From the cell containing the given text, extract its center point as [x, y] coordinate. 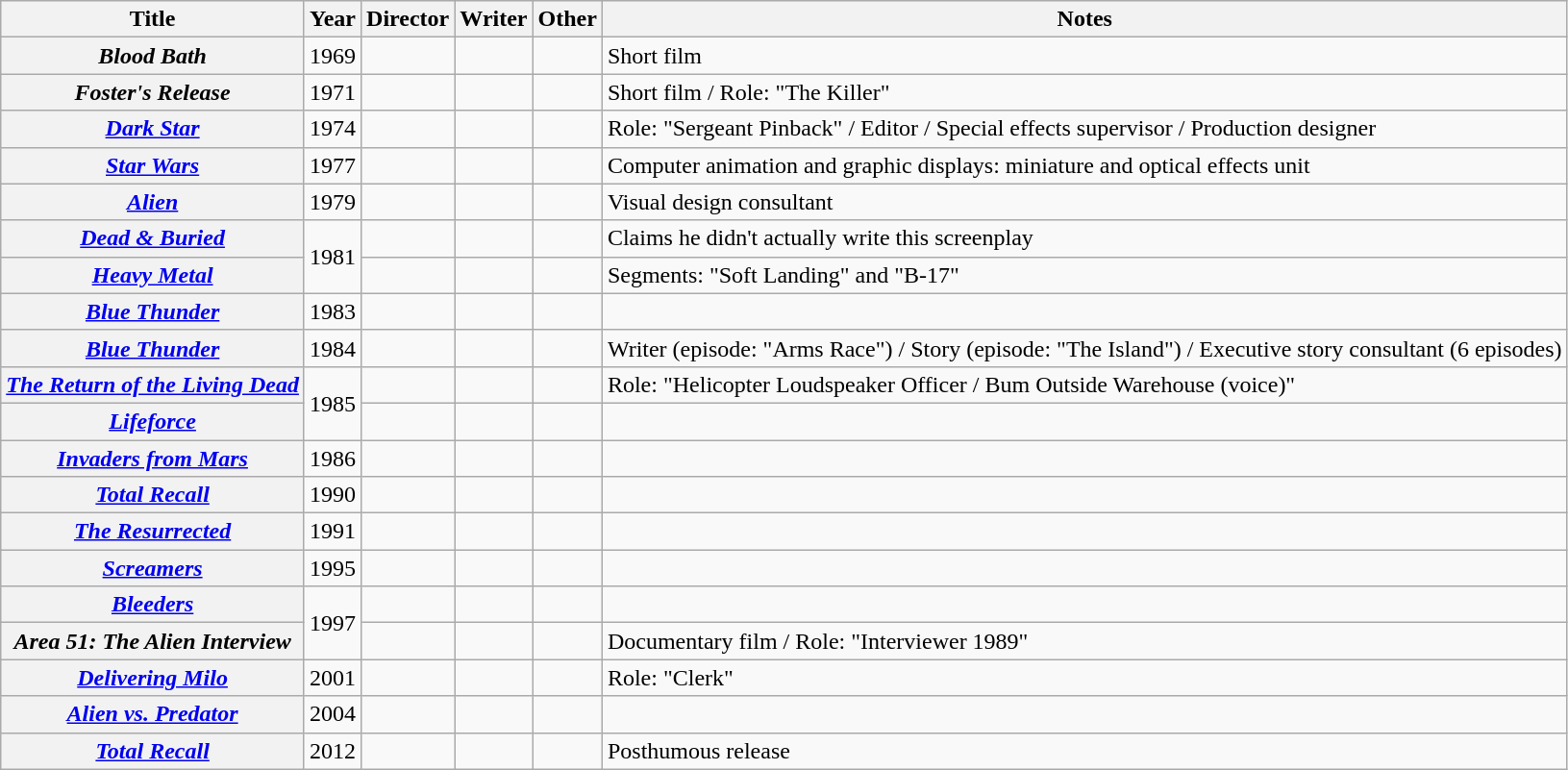
Year [333, 19]
Star Wars [153, 165]
The Resurrected [153, 532]
Other [567, 19]
1995 [333, 568]
1991 [333, 532]
1983 [333, 311]
Title [153, 19]
1985 [333, 403]
Dead & Buried [153, 238]
Posthumous release [1084, 751]
Short film / Role: "The Killer" [1084, 92]
1977 [333, 165]
1971 [333, 92]
Screamers [153, 568]
Short film [1084, 56]
1981 [333, 257]
2004 [333, 714]
2001 [333, 678]
Foster's Release [153, 92]
Lifeforce [153, 421]
Writer [494, 19]
1984 [333, 348]
Alien vs. Predator [153, 714]
Delivering Milo [153, 678]
Director [408, 19]
Notes [1084, 19]
Writer (episode: "Arms Race") / Story (episode: "The Island") / Executive story consultant (6 episodes) [1084, 348]
The Return of the Living Dead [153, 385]
Claims he didn't actually write this screenplay [1084, 238]
Area 51: The Alien Interview [153, 641]
Role: "Clerk" [1084, 678]
Role: "Sergeant Pinback" / Editor / Special effects supervisor / Production designer [1084, 129]
1969 [333, 56]
Segments: "Soft Landing" and "B-17" [1084, 275]
Blood Bath [153, 56]
Role: "Helicopter Loudspeaker Officer / Bum Outside Warehouse (voice)" [1084, 385]
Computer animation and graphic displays: miniature and optical effects unit [1084, 165]
1990 [333, 495]
Heavy Metal [153, 275]
Documentary film / Role: "Interviewer 1989" [1084, 641]
Alien [153, 202]
1979 [333, 202]
Invaders from Mars [153, 459]
Bleeders [153, 605]
2012 [333, 751]
1986 [333, 459]
Visual design consultant [1084, 202]
1997 [333, 623]
1974 [333, 129]
Dark Star [153, 129]
